Locate the cell with the specified text and output its [X, Y] center coordinate. 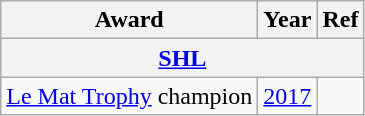
2017 [288, 96]
Year [288, 20]
Ref [340, 20]
Le Mat Trophy champion [130, 96]
SHL [182, 58]
Award [130, 20]
